From the cell containing the given text, extract its center point as [X, Y] coordinate. 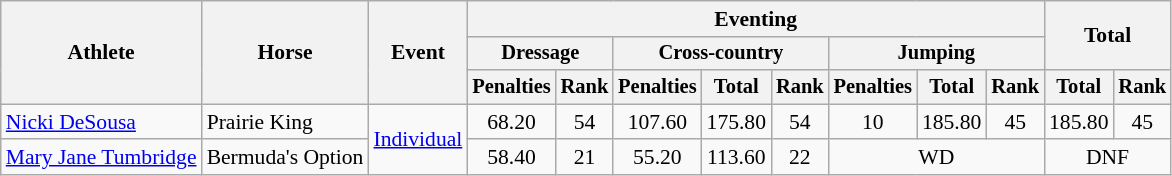
Event [418, 52]
21 [585, 158]
Eventing [756, 19]
Athlete [102, 52]
58.40 [511, 158]
Mary Jane Tumbridge [102, 158]
Prairie King [286, 122]
107.60 [657, 122]
10 [873, 122]
Dressage [540, 54]
22 [800, 158]
Bermuda's Option [286, 158]
55.20 [657, 158]
175.80 [736, 122]
68.20 [511, 122]
DNF [1108, 158]
Horse [286, 52]
Cross-country [720, 54]
Individual [418, 140]
Nicki DeSousa [102, 122]
Jumping [936, 54]
113.60 [736, 158]
WD [936, 158]
